Capture the cell that displays the provided text and extract its (x, y) central coordinate. 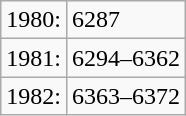
1981: (34, 58)
1982: (34, 96)
6363–6372 (126, 96)
6287 (126, 20)
6294–6362 (126, 58)
1980: (34, 20)
